For the text-containing cell, return its midpoint in (X, Y) coordinate format. 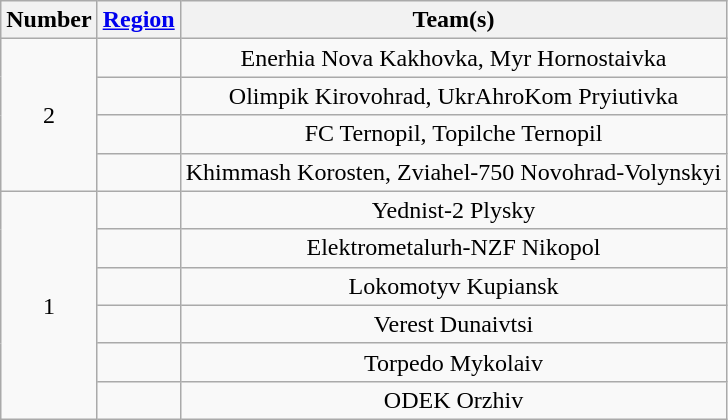
ODEK Orzhiv (454, 400)
Verest Dunaivtsi (454, 324)
Lokomotyv Kupiansk (454, 286)
Olimpik Kirovohrad, UkrAhroKom Pryiutivka (454, 96)
1 (49, 305)
Team(s) (454, 20)
Number (49, 20)
Torpedo Mykolaiv (454, 362)
Region (138, 20)
Enerhia Nova Kakhovka, Myr Hornostaivka (454, 58)
2 (49, 115)
FC Ternopil, Topilche Ternopil (454, 134)
Khimmash Korosten, Zviahel-750 Novohrad-Volynskyi (454, 172)
Yednist-2 Plysky (454, 210)
Elektrometalurh-NZF Nikopol (454, 248)
